Return the [x, y] coordinate for the center point of the cell that contains the specified text.  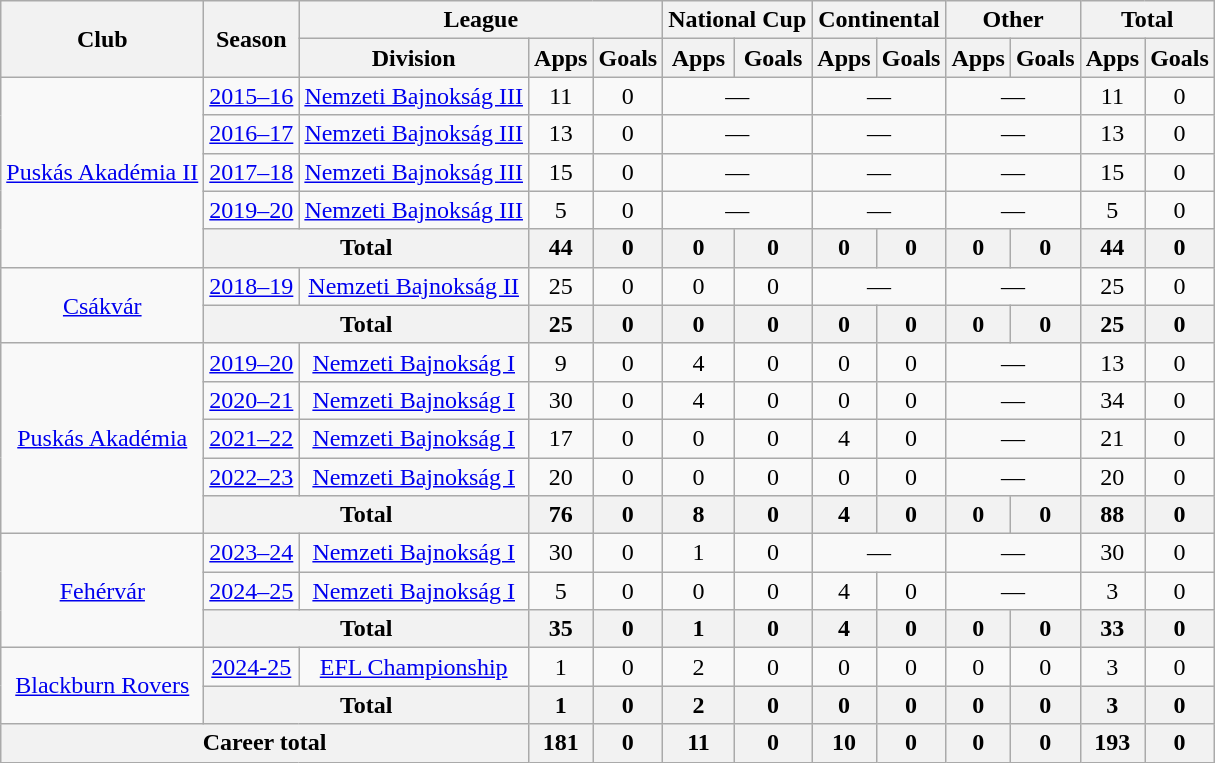
88 [1112, 515]
2021–22 [252, 438]
Career total [265, 743]
Other [1013, 20]
Blackburn Rovers [102, 686]
Csákvár [102, 305]
193 [1112, 743]
League [481, 20]
Club [102, 39]
2020–21 [252, 400]
2024–25 [252, 591]
Division [414, 58]
2024-25 [252, 667]
Continental [879, 20]
33 [1112, 629]
10 [844, 743]
EFL Championship [414, 667]
35 [561, 629]
17 [561, 438]
Nemzeti Bajnokság II [414, 286]
2015–16 [252, 96]
8 [699, 515]
National Cup [738, 20]
Puskás Akadémia II [102, 172]
76 [561, 515]
2016–17 [252, 134]
Fehérvár [102, 591]
2018–19 [252, 286]
Puskás Akadémia [102, 438]
2023–24 [252, 553]
21 [1112, 438]
34 [1112, 400]
2017–18 [252, 172]
2022–23 [252, 477]
181 [561, 743]
9 [561, 362]
Season [252, 39]
